Return the (X, Y) coordinate for the center point of the cell that contains the specified text.  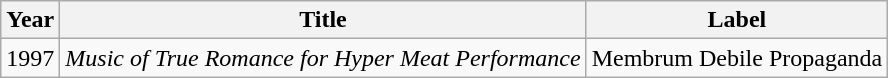
Year (30, 20)
Title (323, 20)
1997 (30, 58)
Label (737, 20)
Membrum Debile Propaganda (737, 58)
Music of True Romance for Hyper Meat Performance (323, 58)
